Determine the (X, Y) coordinate at the center of the cell enclosing the given text.  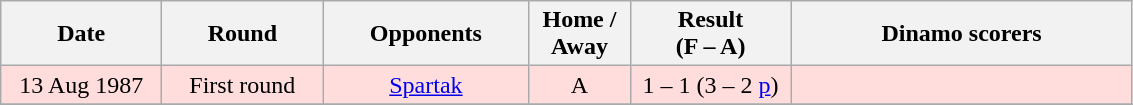
Spartak (426, 85)
Opponents (426, 34)
13 Aug 1987 (82, 85)
1 – 1 (3 – 2 p) (710, 85)
A (580, 85)
Dinamo scorers (962, 34)
Round (242, 34)
First round (242, 85)
Home /Away (580, 34)
Date (82, 34)
Result (F – A) (710, 34)
